From the cell containing the given text, extract its center point as (x, y) coordinate. 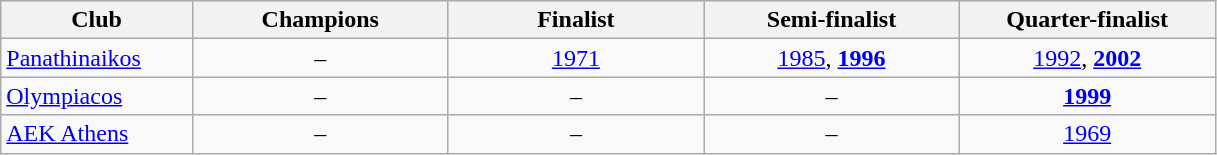
Panathinaikos (97, 58)
AEK Athens (97, 134)
Finalist (576, 20)
Olympiacos (97, 96)
Quarter-finalist (1087, 20)
1971 (576, 58)
1985, 1996 (832, 58)
1999 (1087, 96)
Club (97, 20)
Semi-finalist (832, 20)
1992, 2002 (1087, 58)
1969 (1087, 134)
Champions (320, 20)
